Provide the [x, y] coordinate of the cell's center where the given text is located.  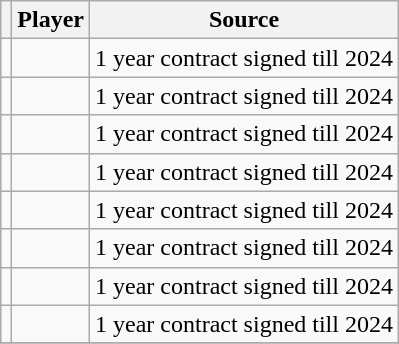
Source [244, 20]
Player [51, 20]
